Detect which cell encompasses the target text, then output its [X, Y] center coordinate. 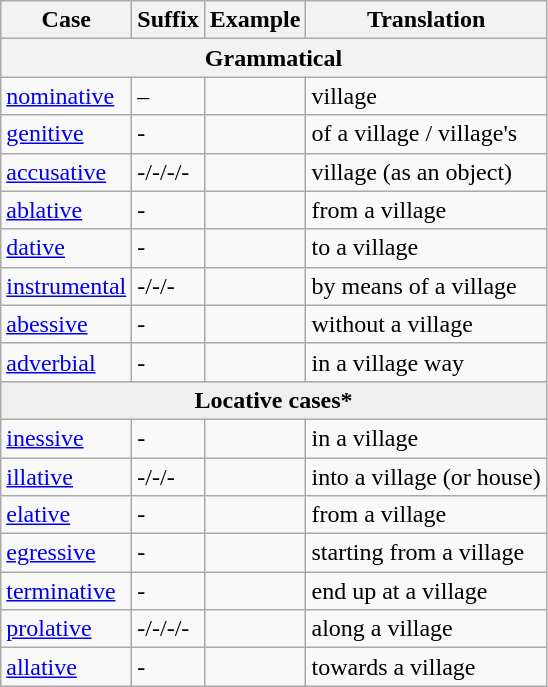
dative [66, 248]
towards a village [426, 667]
illative [66, 477]
prolative [66, 629]
village (as an object) [426, 172]
village [426, 96]
allative [66, 667]
genitive [66, 134]
Locative cases* [274, 400]
terminative [66, 591]
abessive [66, 324]
into a village (or house) [426, 477]
egressive [66, 553]
ablative [66, 210]
of a village / village's [426, 134]
Suffix [168, 20]
in a village way [426, 362]
Grammatical [274, 58]
along a village [426, 629]
instrumental [66, 286]
Translation [426, 20]
– [168, 96]
Example [255, 20]
nominative [66, 96]
inessive [66, 438]
without a village [426, 324]
in a village [426, 438]
by means of a village [426, 286]
adverbial [66, 362]
Case [66, 20]
starting from a village [426, 553]
elative [66, 515]
accusative [66, 172]
end up at a village [426, 591]
to a village [426, 248]
